Capture the cell that displays the provided text and extract its [X, Y] central coordinate. 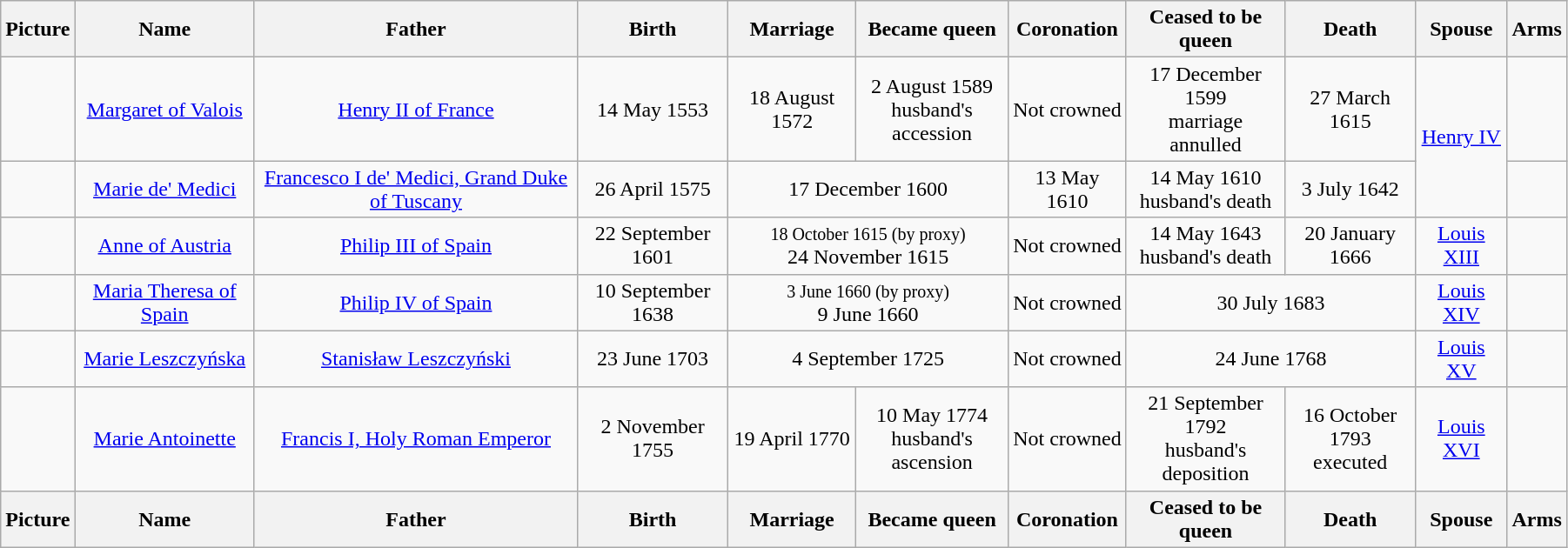
10 May 1774husband's ascension [933, 438]
17 December 1600 [868, 190]
20 January 1666 [1350, 245]
Henry II of France [416, 110]
26 April 1575 [653, 190]
Louis XIII [1462, 245]
3 July 1642 [1350, 190]
14 May 1553 [653, 110]
Marie Leszczyńska [164, 358]
27 March 1615 [1350, 110]
13 May 1610 [1068, 190]
Henry IV [1462, 137]
Marie Antoinette [164, 438]
14 May 1643husband's death [1205, 245]
18 October 1615 (by proxy)24 November 1615 [868, 245]
Louis XIV [1462, 303]
Francis I, Holy Roman Emperor [416, 438]
Marie de' Medici [164, 190]
Louis XV [1462, 358]
2 August 1589husband's accession [933, 110]
21 September 1792husband's deposition [1205, 438]
Philip III of Spain [416, 245]
10 September 1638 [653, 303]
16 October 1793executed [1350, 438]
17 December 1599marriage annulled [1205, 110]
2 November 1755 [653, 438]
19 April 1770 [792, 438]
14 May 1610husband's death [1205, 190]
Stanisław Leszczyński [416, 358]
Philip IV of Spain [416, 303]
Maria Theresa of Spain [164, 303]
22 September 1601 [653, 245]
Anne of Austria [164, 245]
24 June 1768 [1270, 358]
23 June 1703 [653, 358]
30 July 1683 [1270, 303]
18 August 1572 [792, 110]
Margaret of Valois [164, 110]
Louis XVI [1462, 438]
4 September 1725 [868, 358]
3 June 1660 (by proxy)9 June 1660 [868, 303]
Francesco I de' Medici, Grand Duke of Tuscany [416, 190]
